For the text-containing cell, return its midpoint in (X, Y) coordinate format. 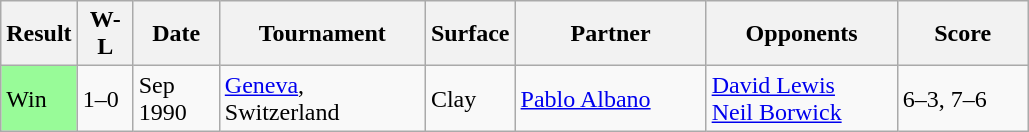
Partner (610, 34)
1–0 (105, 98)
Date (176, 34)
Result (39, 34)
6–3, 7–6 (962, 98)
Clay (470, 98)
Opponents (802, 34)
David Lewis Neil Borwick (802, 98)
Tournament (322, 34)
Pablo Albano (610, 98)
W-L (105, 34)
Win (39, 98)
Sep 1990 (176, 98)
Score (962, 34)
Surface (470, 34)
Geneva, Switzerland (322, 98)
